Pinpoint the cell where the given text exists, returning its (X, Y) midpoint coordinate. 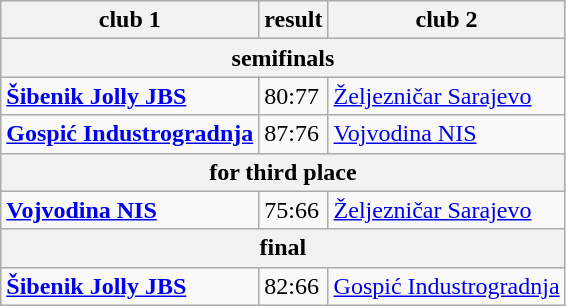
semifinals (283, 58)
80:77 (294, 96)
87:76 (294, 134)
75:66 (294, 210)
final (283, 248)
club 1 (130, 20)
82:66 (294, 286)
result (294, 20)
for third place (283, 172)
club 2 (446, 20)
